Locate the cell with the specified text and output its (X, Y) center coordinate. 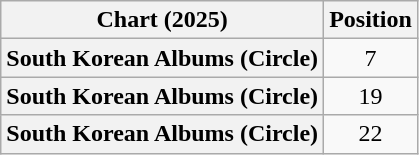
7 (371, 58)
22 (371, 134)
19 (371, 96)
Position (371, 20)
Chart (2025) (162, 20)
